Pinpoint the cell where the given text exists, returning its [X, Y] midpoint coordinate. 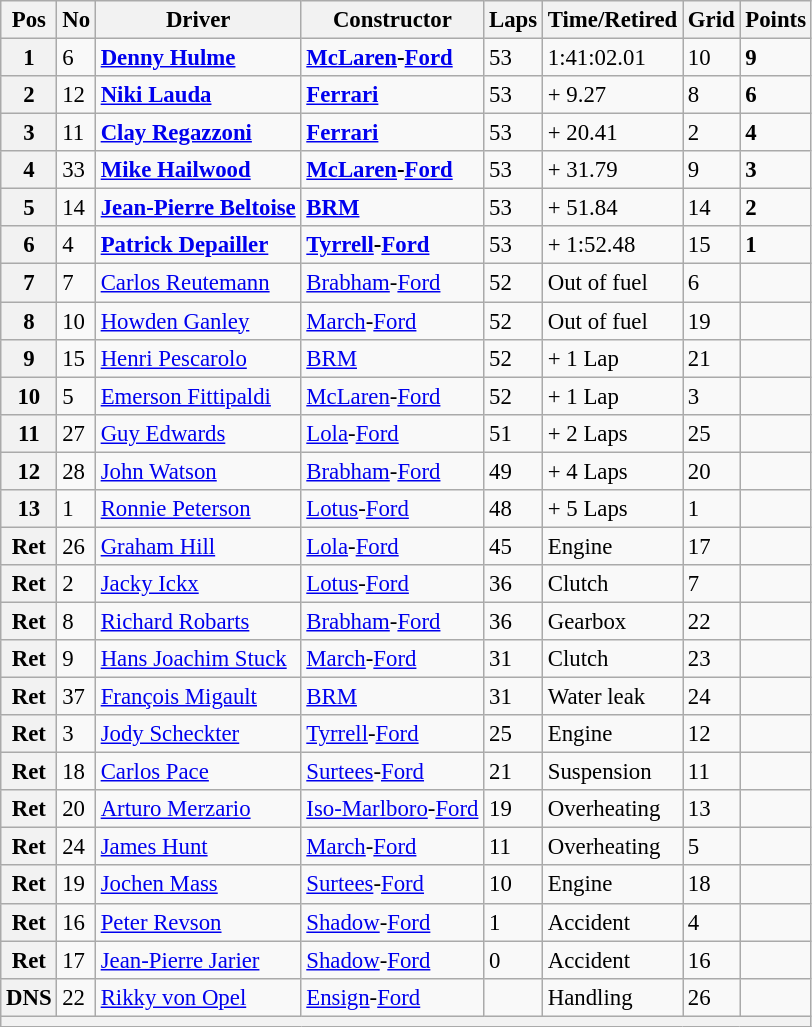
Iso-Marlboro-Ford [392, 809]
33 [76, 170]
28 [76, 471]
23 [712, 659]
Howden Ganley [198, 321]
37 [76, 697]
François Migault [198, 697]
Arturo Merzario [198, 809]
Patrick Depailler [198, 245]
Denny Hulme [198, 58]
Grid [712, 20]
Rikky von Opel [198, 997]
Graham Hill [198, 546]
Ensign-Ford [392, 997]
+ 4 Laps [612, 471]
Carlos Pace [198, 772]
Jean-Pierre Beltoise [198, 208]
Water leak [612, 697]
Gearbox [612, 621]
Jean-Pierre Jarier [198, 960]
Handling [612, 997]
Carlos Reutemann [198, 283]
+ 51.84 [612, 208]
+ 5 Laps [612, 509]
49 [514, 471]
+ 2 Laps [612, 433]
Pos [29, 20]
48 [514, 509]
Mike Hailwood [198, 170]
Emerson Fittipaldi [198, 396]
Peter Revson [198, 922]
51 [514, 433]
45 [514, 546]
+ 31.79 [612, 170]
DNS [29, 997]
27 [76, 433]
Constructor [392, 20]
Driver [198, 20]
Jochen Mass [198, 885]
+ 9.27 [612, 95]
No [76, 20]
0 [514, 960]
Ronnie Peterson [198, 509]
Clay Regazzoni [198, 133]
1:41:02.01 [612, 58]
Points [776, 20]
James Hunt [198, 847]
Niki Lauda [198, 95]
John Watson [198, 471]
Jody Scheckter [198, 734]
Jacky Ickx [198, 584]
Richard Robarts [198, 621]
Suspension [612, 772]
+ 1:52.48 [612, 245]
Hans Joachim Stuck [198, 659]
+ 20.41 [612, 133]
Laps [514, 20]
Henri Pescarolo [198, 358]
Guy Edwards [198, 433]
Time/Retired [612, 20]
